Determine the (x, y) coordinate at the center of the cell enclosing the given text.  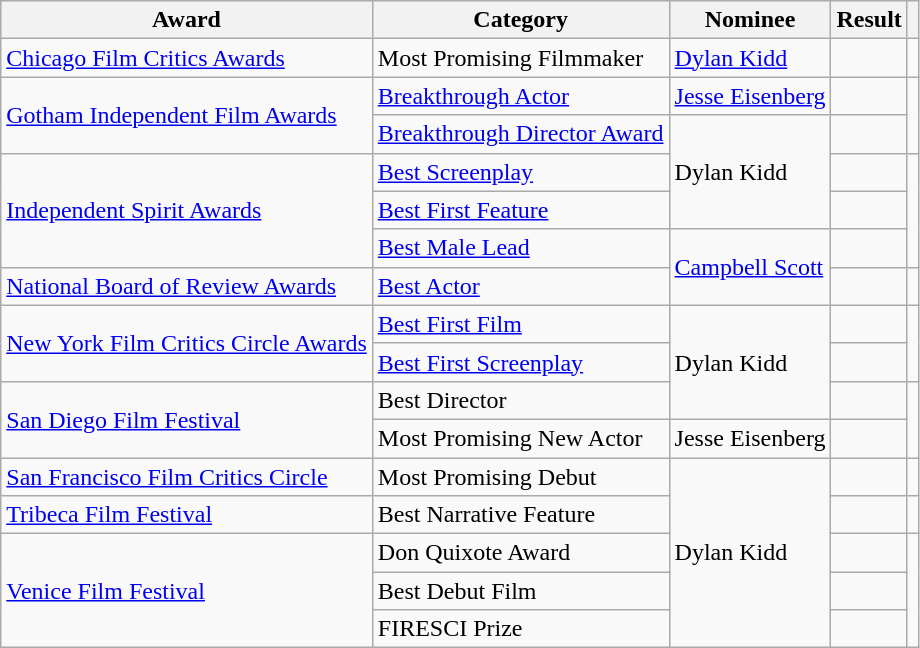
Best First Film (520, 324)
Don Quixote Award (520, 553)
Breakthrough Actor (520, 96)
Breakthrough Director Award (520, 134)
Most Promising Filmmaker (520, 58)
Venice Film Festival (187, 591)
Most Promising Debut (520, 477)
National Board of Review Awards (187, 286)
Award (187, 20)
Best Male Lead (520, 248)
Best Debut Film (520, 591)
Best Actor (520, 286)
Nominee (750, 20)
New York Film Critics Circle Awards (187, 343)
Chicago Film Critics Awards (187, 58)
FIRESCI Prize (520, 629)
Gotham Independent Film Awards (187, 115)
Category (520, 20)
Tribeca Film Festival (187, 515)
Best First Feature (520, 210)
San Diego Film Festival (187, 419)
Best First Screenplay (520, 362)
Independent Spirit Awards (187, 210)
Best Screenplay (520, 172)
Best Director (520, 400)
Campbell Scott (750, 267)
Most Promising New Actor (520, 438)
San Francisco Film Critics Circle (187, 477)
Best Narrative Feature (520, 515)
Result (869, 20)
